Output the [X, Y] coordinate of the center of the cell containing the given text.  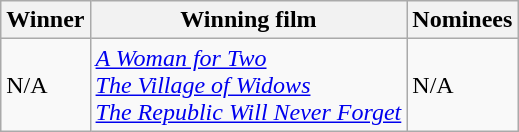
Winner [46, 20]
Winning film [248, 20]
Nominees [462, 20]
A Woman for TwoThe Village of WidowsThe Republic Will Never Forget [248, 85]
